Locate the cell with the specified text and output its (x, y) center coordinate. 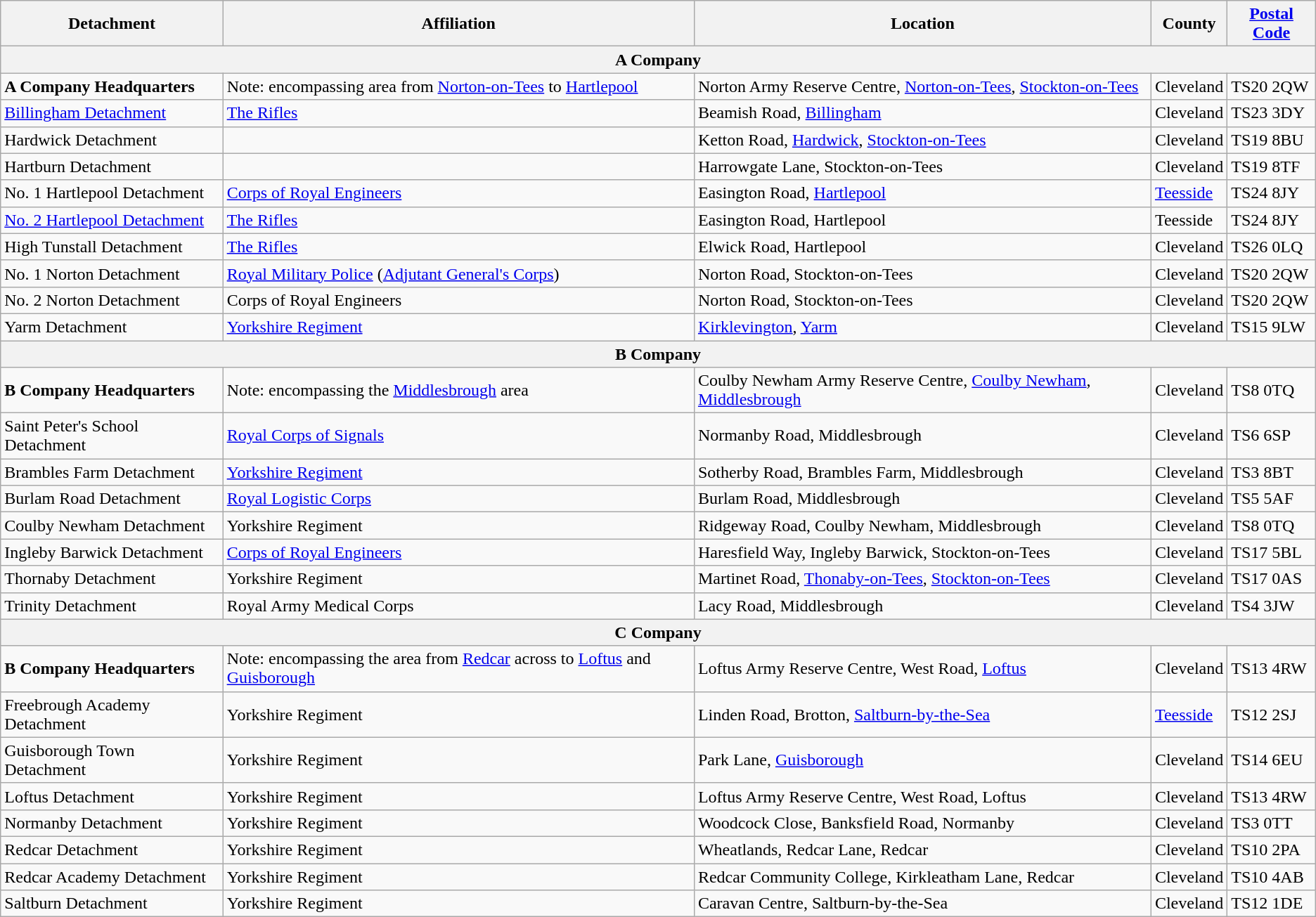
C Company (658, 632)
TS4 3JW (1271, 606)
TS26 0LQ (1271, 247)
A Company Headquarters (112, 86)
Linden Road, Brotton, Saltburn-by-the-Sea (922, 714)
Elwick Road, Hartlepool (922, 247)
Yarm Detachment (112, 327)
TS23 3DY (1271, 113)
TS17 0AS (1271, 579)
Brambles Farm Detachment (112, 472)
Burlam Road, Middlesbrough (922, 499)
Harrowgate Lane, Stockton-on-Tees (922, 167)
Note: encompassing the Middlesbrough area (458, 391)
Coulby Newham Army Reserve Centre, Coulby Newham, Middlesbrough (922, 391)
Royal Logistic Corps (458, 499)
Haresfield Way, Ingleby Barwick, Stockton-on-Tees (922, 552)
Redcar Detachment (112, 850)
Martinet Road, Thonaby-on-Tees, Stockton-on-Tees (922, 579)
TS10 4AB (1271, 876)
Normanby Road, Middlesbrough (922, 436)
Ingleby Barwick Detachment (112, 552)
Ridgeway Road, Coulby Newham, Middlesbrough (922, 526)
TS6 6SP (1271, 436)
Thornaby Detachment (112, 579)
Affiliation (458, 24)
TS14 6EU (1271, 760)
Ketton Road, Hardwick, Stockton-on-Tees (922, 140)
Note: encompassing the area from Redcar across to Loftus and Guisborough (458, 669)
No. 1 Hartlepool Detachment (112, 193)
Loftus Detachment (112, 796)
Saint Peter's School Detachment (112, 436)
Woodcock Close, Banksfield Road, Normanby (922, 823)
TS19 8BU (1271, 140)
TS5 5AF (1271, 499)
Freebrough Academy Detachment (112, 714)
Trinity Detachment (112, 606)
Coulby Newham Detachment (112, 526)
Norton Army Reserve Centre, Norton-on-Tees, Stockton-on-Tees (922, 86)
Note: encompassing area from Norton-on-Tees to Hartlepool (458, 86)
High Tunstall Detachment (112, 247)
TS3 0TT (1271, 823)
Normanby Detachment (112, 823)
Royal Army Medical Corps (458, 606)
TS10 2PA (1271, 850)
TS15 9LW (1271, 327)
Lacy Road, Middlesbrough (922, 606)
Location (922, 24)
Royal Military Police (Adjutant General's Corps) (458, 273)
Wheatlands, Redcar Lane, Redcar (922, 850)
No. 2 Hartlepool Detachment (112, 220)
TS12 1DE (1271, 904)
TS19 8TF (1271, 167)
Sotherby Road, Brambles Farm, Middlesbrough (922, 472)
Park Lane, Guisborough (922, 760)
Royal Corps of Signals (458, 436)
Burlam Road Detachment (112, 499)
Detachment (112, 24)
Caravan Centre, Saltburn-by-the-Sea (922, 904)
County (1189, 24)
B Company (658, 353)
TS12 2SJ (1271, 714)
Kirklevington, Yarm (922, 327)
No. 1 Norton Detachment (112, 273)
Postal Code (1271, 24)
A Company (658, 60)
Guisborough Town Detachment (112, 760)
TS17 5BL (1271, 552)
Beamish Road, Billingham (922, 113)
Redcar Academy Detachment (112, 876)
Redcar Community College, Kirkleatham Lane, Redcar (922, 876)
Hardwick Detachment (112, 140)
Hartburn Detachment (112, 167)
No. 2 Norton Detachment (112, 300)
TS3 8BT (1271, 472)
Saltburn Detachment (112, 904)
Billingham Detachment (112, 113)
